Return the (X, Y) coordinate for the center point of the cell that contains the specified text.  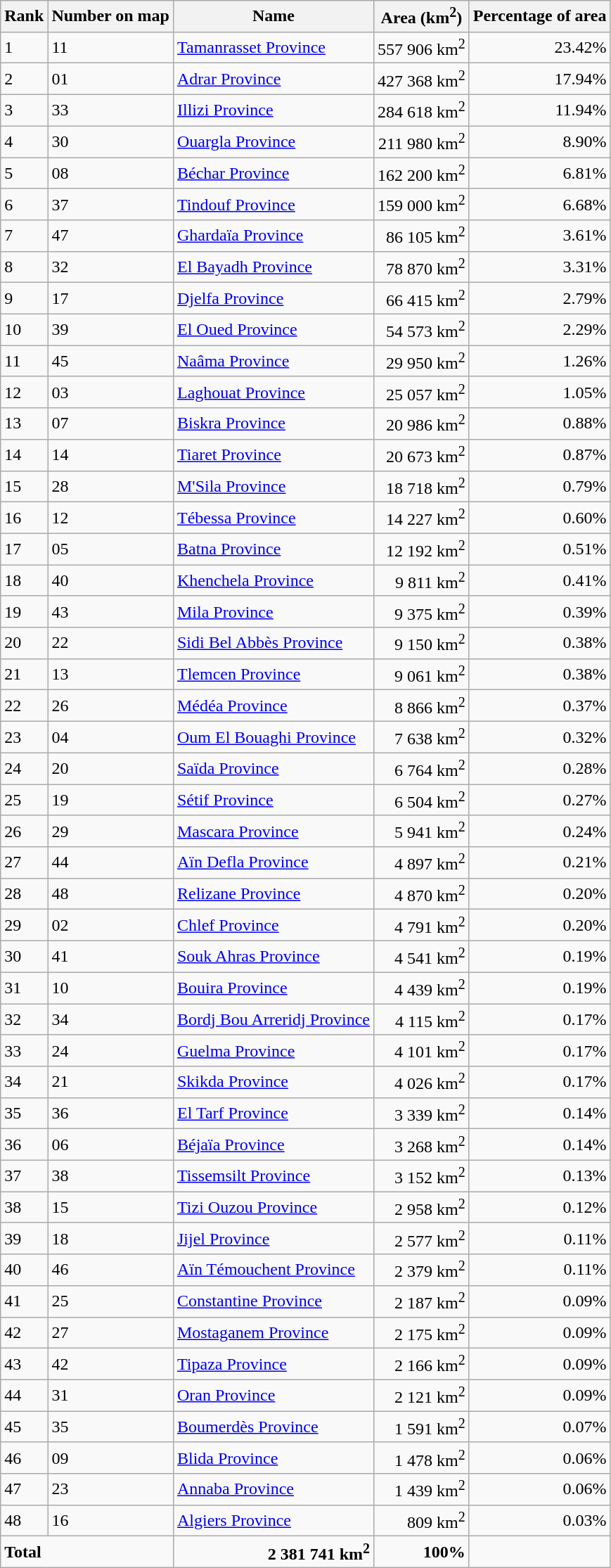
12 192 km2 (422, 549)
01 (111, 79)
Oum El Bouaghi Province (273, 737)
Saïda Province (273, 768)
1 478 km2 (422, 1458)
25 057 km2 (422, 393)
Aïn Témouchent Province (273, 1270)
Béchar Province (273, 173)
4 101 km2 (422, 1051)
0.37% (540, 706)
0.03% (540, 1521)
0.12% (540, 1207)
6.81% (540, 173)
6 504 km2 (422, 801)
02 (111, 926)
Djelfa Province (273, 298)
4 791 km2 (422, 926)
2 (24, 79)
20 986 km2 (422, 423)
809 km2 (422, 1521)
0.39% (540, 612)
20 673 km2 (422, 456)
9 375 km2 (422, 612)
0.51% (540, 549)
6.68% (540, 204)
Ghardaïa Province (273, 236)
Naâma Province (273, 362)
1 (24, 48)
9 150 km2 (422, 643)
Batna Province (273, 549)
284 618 km2 (422, 110)
Tébessa Province (273, 518)
29 950 km2 (422, 362)
Laghouat Province (273, 393)
0.60% (540, 518)
Souk Ahras Province (273, 957)
4 (24, 142)
6 764 km2 (422, 768)
2 166 km2 (422, 1365)
2 379 km2 (422, 1270)
Area (km2) (422, 17)
Jijel Province (273, 1238)
3 268 km2 (422, 1145)
Médéa Province (273, 706)
El Oued Province (273, 329)
557 906 km2 (422, 48)
Constantine Province (273, 1301)
3.61% (540, 236)
Guelma Province (273, 1051)
Skikda Province (273, 1082)
1.26% (540, 362)
17.94% (540, 79)
2 577 km2 (422, 1238)
04 (111, 737)
Béjaïa Province (273, 1145)
Tindouf Province (273, 204)
3 152 km2 (422, 1176)
Tamanrasset Province (273, 48)
Algiers Province (273, 1521)
Biskra Province (273, 423)
4 897 km2 (422, 862)
2.29% (540, 329)
Tlemcen Province (273, 674)
3 (24, 110)
Chlef Province (273, 926)
Name (273, 17)
Mostaganem Province (273, 1332)
Percentage of area (540, 17)
03 (111, 393)
5 941 km2 (422, 831)
0.27% (540, 801)
4 026 km2 (422, 1082)
Number on map (111, 17)
Tizi Ouzou Province (273, 1207)
2 175 km2 (422, 1332)
159 000 km2 (422, 204)
Annaba Province (273, 1490)
Tipaza Province (273, 1365)
100% (422, 1552)
0.32% (540, 737)
0.13% (540, 1176)
09 (111, 1458)
1.05% (540, 393)
Ouargla Province (273, 142)
0.28% (540, 768)
4 439 km2 (422, 988)
Mascara Province (273, 831)
54 573 km2 (422, 329)
Sidi Bel Abbès Province (273, 643)
Khenchela Province (273, 581)
66 415 km2 (422, 298)
2.79% (540, 298)
2 121 km2 (422, 1396)
3 339 km2 (422, 1113)
78 870 km2 (422, 267)
Boumerdès Province (273, 1427)
9 811 km2 (422, 581)
El Bayadh Province (273, 267)
Blida Province (273, 1458)
1 439 km2 (422, 1490)
05 (111, 549)
11.94% (540, 110)
18 718 km2 (422, 487)
211 980 km2 (422, 142)
0.07% (540, 1427)
7 638 km2 (422, 737)
23.42% (540, 48)
3.31% (540, 267)
8 866 km2 (422, 706)
86 105 km2 (422, 236)
427 368 km2 (422, 79)
Sétif Province (273, 801)
Adrar Province (273, 79)
8 (24, 267)
0.88% (540, 423)
Bouira Province (273, 988)
2 958 km2 (422, 1207)
162 200 km2 (422, 173)
4 115 km2 (422, 1019)
Illizi Province (273, 110)
0.41% (540, 581)
0.24% (540, 831)
9 (24, 298)
07 (111, 423)
06 (111, 1145)
M'Sila Province (273, 487)
0.87% (540, 456)
2 187 km2 (422, 1301)
Mila Province (273, 612)
Relizane Province (273, 893)
Rank (24, 17)
Tiaret Province (273, 456)
08 (111, 173)
Oran Province (273, 1396)
9 061 km2 (422, 674)
4 541 km2 (422, 957)
14 227 km2 (422, 518)
1 591 km2 (422, 1427)
2 381 741 km2 (273, 1552)
0.21% (540, 862)
5 (24, 173)
8.90% (540, 142)
0.79% (540, 487)
6 (24, 204)
Total (87, 1552)
7 (24, 236)
Aïn Defla Province (273, 862)
4 870 km2 (422, 893)
El Tarf Province (273, 1113)
Bordj Bou Arreridj Province (273, 1019)
Tissemsilt Province (273, 1176)
